Pinpoint the cell where the given text exists, returning its [x, y] midpoint coordinate. 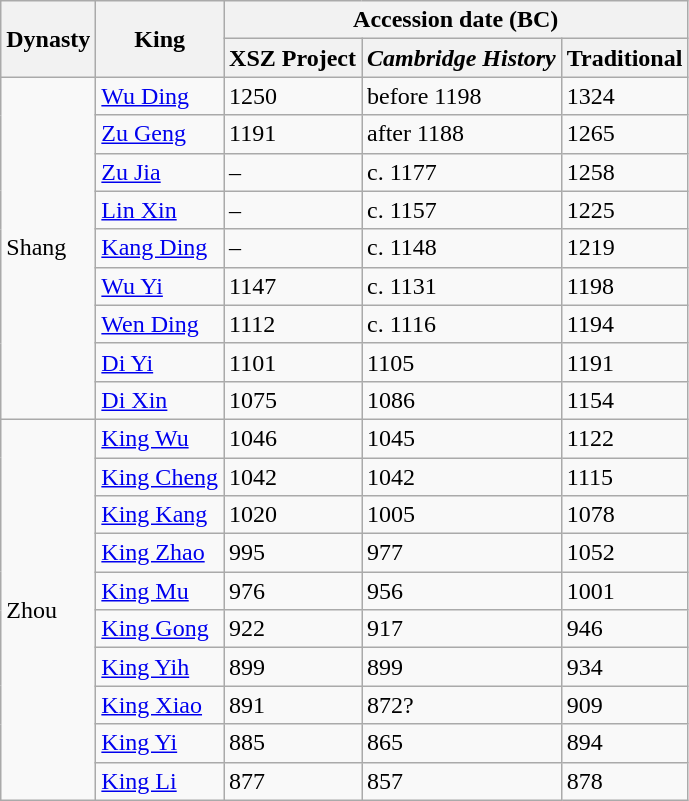
1219 [624, 248]
Traditional [624, 58]
1258 [624, 172]
878 [624, 781]
891 [293, 705]
946 [624, 629]
King [160, 39]
1122 [624, 438]
Lin Xin [160, 210]
1046 [293, 438]
Cambridge History [462, 58]
1052 [624, 553]
1101 [293, 362]
King Yih [160, 667]
Zhou [48, 610]
King Li [160, 781]
1115 [624, 477]
Wen Ding [160, 324]
1086 [462, 400]
909 [624, 705]
King Zhao [160, 553]
Dynasty [48, 39]
King Kang [160, 515]
Wu Yi [160, 286]
1045 [462, 438]
894 [624, 743]
1001 [624, 591]
1225 [624, 210]
1198 [624, 286]
XSZ Project [293, 58]
956 [462, 591]
865 [462, 743]
977 [462, 553]
885 [293, 743]
King Yi [160, 743]
1078 [624, 515]
1324 [624, 96]
976 [293, 591]
1005 [462, 515]
King Xiao [160, 705]
Shang [48, 248]
Zu Jia [160, 172]
877 [293, 781]
1112 [293, 324]
King Gong [160, 629]
c. 1116 [462, 324]
c. 1177 [462, 172]
c. 1131 [462, 286]
King Mu [160, 591]
857 [462, 781]
after 1188 [462, 134]
1020 [293, 515]
Zu Geng [160, 134]
King Cheng [160, 477]
c. 1148 [462, 248]
King Wu [160, 438]
Wu Ding [160, 96]
1265 [624, 134]
Di Xin [160, 400]
Accession date (BC) [456, 20]
Di Yi [160, 362]
1250 [293, 96]
before 1198 [462, 96]
1075 [293, 400]
1154 [624, 400]
Kang Ding [160, 248]
934 [624, 667]
922 [293, 629]
1105 [462, 362]
917 [462, 629]
1147 [293, 286]
c. 1157 [462, 210]
995 [293, 553]
1194 [624, 324]
872? [462, 705]
